Return the [x, y] coordinate for the center point of the cell that contains the specified text.  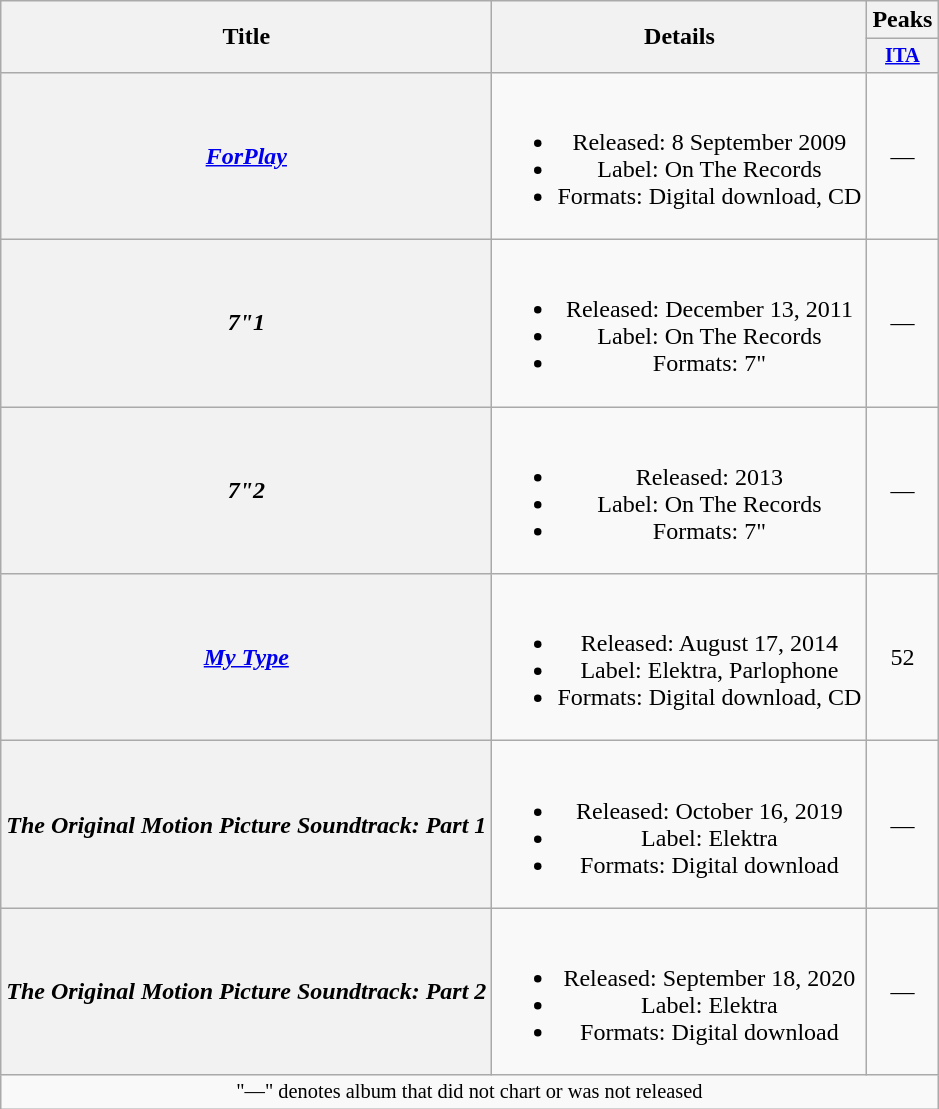
ForPlay [246, 156]
Released: October 16, 2019Label: ElektraFormats: Digital download [680, 824]
ITA [902, 56]
7"1 [246, 324]
52 [902, 658]
Released: August 17, 2014Label: Elektra, ParlophoneFormats: Digital download, CD [680, 658]
The Original Motion Picture Soundtrack: Part 2 [246, 992]
Released: September 18, 2020Label: ElektraFormats: Digital download [680, 992]
Peaks [902, 20]
Released: 2013Label: On The RecordsFormats: 7" [680, 490]
Released: 8 September 2009Label: On The RecordsFormats: Digital download, CD [680, 156]
Released: December 13, 2011Label: On The RecordsFormats: 7" [680, 324]
My Type [246, 658]
The Original Motion Picture Soundtrack: Part 1 [246, 824]
7"2 [246, 490]
"—" denotes album that did not chart or was not released [470, 1092]
Title [246, 37]
Details [680, 37]
